Find where the given text appears and provide that cell's center as [x, y] coordinate. 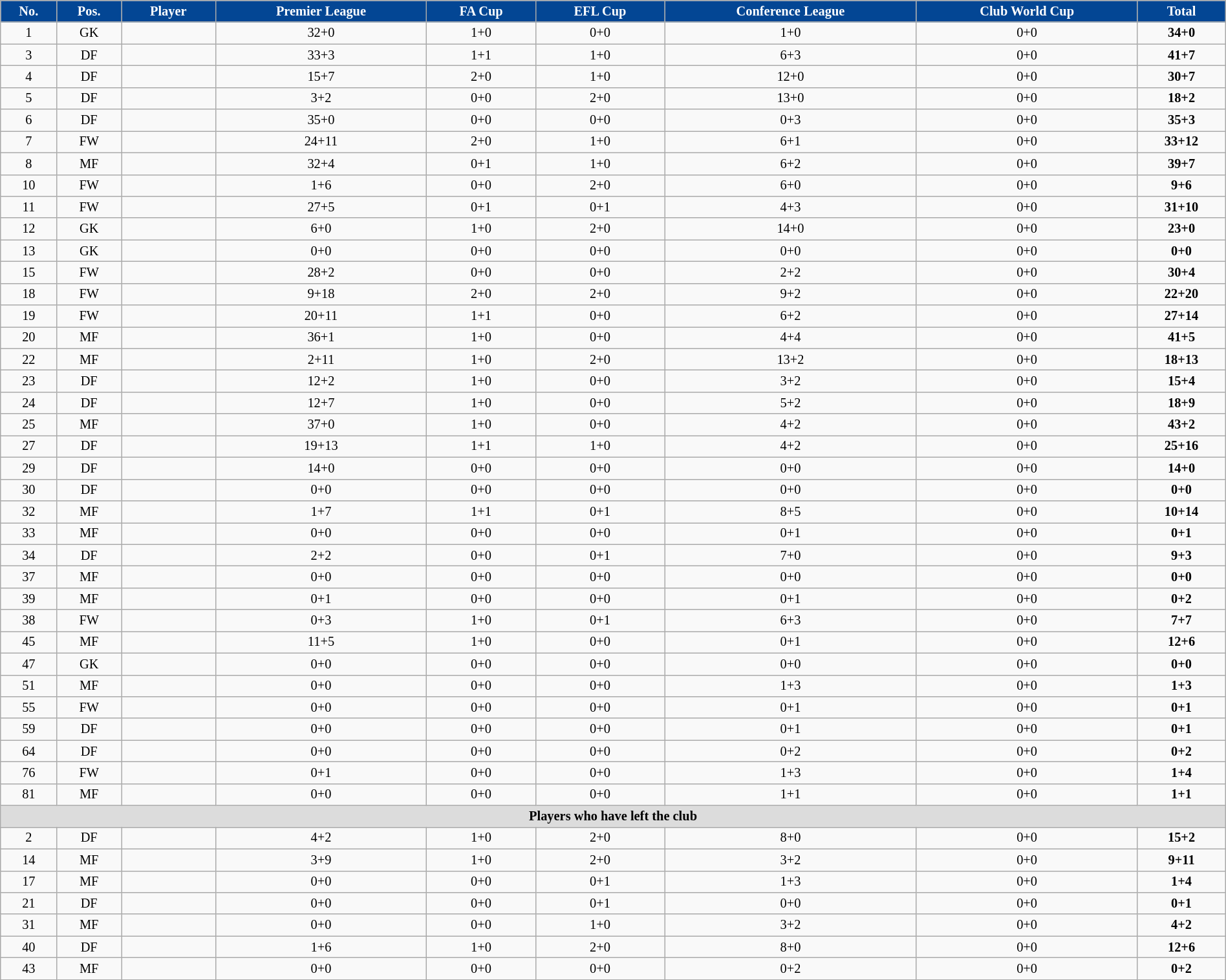
31+10 [1181, 207]
9+3 [1181, 555]
EFL Cup [600, 11]
38 [28, 621]
Premier League [321, 11]
39+7 [1181, 164]
33+3 [321, 55]
23 [28, 381]
13+2 [791, 359]
2+11 [321, 359]
15 [28, 272]
30+7 [1181, 76]
32+4 [321, 164]
5+2 [791, 403]
3+9 [321, 860]
4+3 [791, 207]
18+13 [1181, 359]
23+0 [1181, 229]
Club World Cup [1027, 11]
13 [28, 251]
12+0 [791, 76]
Player [169, 11]
10 [28, 186]
33 [28, 533]
14 [28, 860]
39 [28, 599]
37 [28, 577]
81 [28, 794]
29 [28, 468]
No. [28, 11]
12+2 [321, 381]
34+0 [1181, 33]
FA Cup [481, 11]
43+2 [1181, 425]
55 [28, 707]
21 [28, 903]
18+2 [1181, 98]
25+16 [1181, 446]
9+18 [321, 294]
9+11 [1181, 860]
9+2 [791, 294]
7+0 [791, 555]
41+7 [1181, 55]
4+4 [791, 337]
13+0 [791, 98]
10+14 [1181, 511]
8+5 [791, 511]
18 [28, 294]
6 [28, 120]
24 [28, 403]
59 [28, 729]
19 [28, 316]
17 [28, 882]
30+4 [1181, 272]
11 [28, 207]
11+5 [321, 642]
35+3 [1181, 120]
25 [28, 425]
64 [28, 751]
Pos. [89, 11]
7+7 [1181, 621]
33+12 [1181, 142]
36+1 [321, 337]
47 [28, 664]
27+5 [321, 207]
12+7 [321, 403]
15+2 [1181, 838]
9+6 [1181, 186]
24+11 [321, 142]
Players who have left the club [613, 816]
22 [28, 359]
45 [28, 642]
5 [28, 98]
Total [1181, 11]
12 [28, 229]
32+0 [321, 33]
4 [28, 76]
15+7 [321, 76]
34 [28, 555]
76 [28, 772]
7 [28, 142]
28+2 [321, 272]
6+1 [791, 142]
15+4 [1181, 381]
37+0 [321, 425]
18+9 [1181, 403]
3 [28, 55]
32 [28, 511]
1+7 [321, 511]
27+14 [1181, 316]
8 [28, 164]
20+11 [321, 316]
35+0 [321, 120]
22+20 [1181, 294]
1 [28, 33]
2 [28, 838]
Conference League [791, 11]
20 [28, 337]
40 [28, 947]
27 [28, 446]
41+5 [1181, 337]
19+13 [321, 446]
51 [28, 686]
30 [28, 490]
31 [28, 925]
43 [28, 968]
